Scan for the cell matching the given text and deliver its [x, y] coordinate at center. 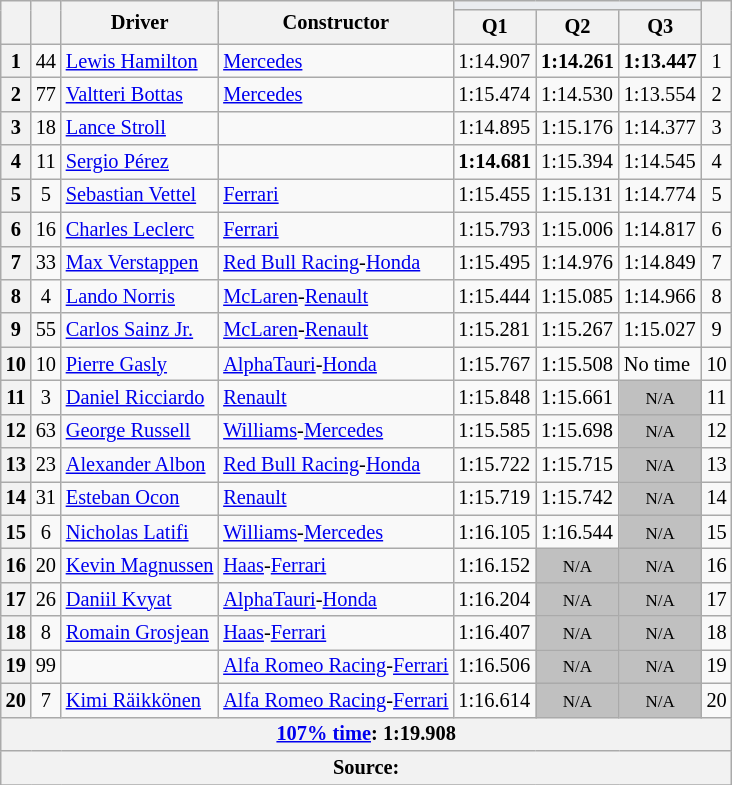
Lewis Hamilton [140, 61]
1:16.614 [494, 700]
1:14.907 [494, 61]
1:16.544 [578, 532]
Q3 [660, 27]
1:15.495 [494, 263]
1:14.849 [660, 263]
55 [46, 330]
63 [46, 431]
107% time: 1:19.908 [366, 734]
31 [46, 498]
1:15.661 [578, 397]
44 [46, 61]
1:14.545 [660, 162]
Nicholas Latifi [140, 532]
1:15.793 [494, 229]
1:14.261 [578, 61]
1:13.447 [660, 61]
1:15.176 [578, 128]
1:15.698 [578, 431]
Alexander Albon [140, 465]
Valtteri Bottas [140, 94]
No time [660, 364]
1:15.719 [494, 498]
1:15.722 [494, 465]
Source: [366, 767]
1:15.455 [494, 195]
1:15.585 [494, 431]
Sergio Pérez [140, 162]
1:15.267 [578, 330]
1:15.474 [494, 94]
Q1 [494, 27]
1:14.774 [660, 195]
Max Verstappen [140, 263]
Q2 [578, 27]
1:16.105 [494, 532]
1:14.377 [660, 128]
77 [46, 94]
1:14.895 [494, 128]
Sebastian Vettel [140, 195]
26 [46, 599]
Carlos Sainz Jr. [140, 330]
1:15.027 [660, 330]
1:15.281 [494, 330]
Kimi Räikkönen [140, 700]
1:14.817 [660, 229]
1:14.681 [494, 162]
1:15.767 [494, 364]
1:14.530 [578, 94]
1:15.131 [578, 195]
Daniil Kvyat [140, 599]
Lance Stroll [140, 128]
99 [46, 666]
1:14.976 [578, 263]
1:15.085 [578, 296]
1:15.444 [494, 296]
1:15.508 [578, 364]
1:15.848 [494, 397]
1:14.966 [660, 296]
1:16.204 [494, 599]
Pierre Gasly [140, 364]
1:16.152 [494, 565]
Driver [140, 22]
Romain Grosjean [140, 633]
33 [46, 263]
Esteban Ocon [140, 498]
Charles Leclerc [140, 229]
1:16.407 [494, 633]
23 [46, 465]
Lando Norris [140, 296]
1:13.554 [660, 94]
1:15.394 [578, 162]
1:15.006 [578, 229]
George Russell [140, 431]
Daniel Ricciardo [140, 397]
1:15.715 [578, 465]
1:16.506 [494, 666]
1:15.742 [578, 498]
Constructor [336, 22]
Kevin Magnussen [140, 565]
